Output the (X, Y) coordinate of the center of the cell containing the given text.  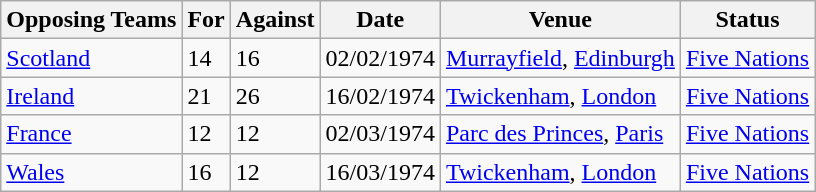
Venue (560, 20)
Wales (92, 172)
21 (206, 96)
Ireland (92, 96)
Opposing Teams (92, 20)
16/03/1974 (380, 172)
Murrayfield, Edinburgh (560, 58)
Status (747, 20)
14 (206, 58)
Parc des Princes, Paris (560, 134)
16/02/1974 (380, 96)
Scotland (92, 58)
Date (380, 20)
France (92, 134)
02/02/1974 (380, 58)
For (206, 20)
02/03/1974 (380, 134)
Against (275, 20)
26 (275, 96)
